Provide the [x, y] coordinate of the cell's center where the given text is located.  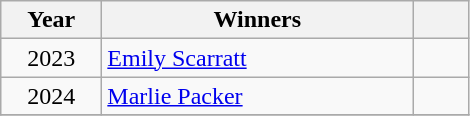
Year [52, 20]
Emily Scarratt [258, 58]
Marlie Packer [258, 96]
Winners [258, 20]
2023 [52, 58]
2024 [52, 96]
